Scan for the cell matching the given text and deliver its (X, Y) coordinate at center. 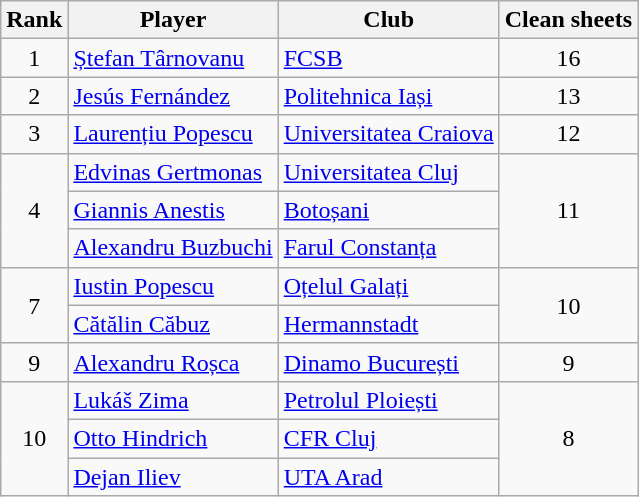
Farul Constanța (388, 248)
Jesús Fernández (173, 96)
7 (34, 305)
Dejan Iliev (173, 477)
Lukáš Zima (173, 400)
2 (34, 96)
Giannis Anestis (173, 210)
Clean sheets (568, 20)
11 (568, 210)
Alexandru Buzbuchi (173, 248)
16 (568, 58)
Laurențiu Popescu (173, 134)
CFR Cluj (388, 438)
FCSB (388, 58)
Iustin Popescu (173, 286)
Club (388, 20)
Edvinas Gertmonas (173, 172)
13 (568, 96)
Universitatea Cluj (388, 172)
Botoșani (388, 210)
Player (173, 20)
Petrolul Ploiești (388, 400)
Cătălin Căbuz (173, 324)
Oțelul Galați (388, 286)
Dinamo București (388, 362)
Universitatea Craiova (388, 134)
8 (568, 438)
12 (568, 134)
1 (34, 58)
Hermannstadt (388, 324)
Ștefan Târnovanu (173, 58)
Rank (34, 20)
Otto Hindrich (173, 438)
Politehnica Iași (388, 96)
4 (34, 210)
Alexandru Roșca (173, 362)
UTA Arad (388, 477)
3 (34, 134)
